Output the (X, Y) coordinate of the center of the cell containing the given text.  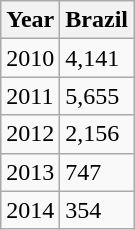
2,156 (97, 134)
2013 (30, 172)
4,141 (97, 58)
5,655 (97, 96)
2010 (30, 58)
747 (97, 172)
2012 (30, 134)
Brazil (97, 20)
2014 (30, 210)
2011 (30, 96)
354 (97, 210)
Year (30, 20)
